Output the [x, y] coordinate of the center of the cell containing the given text.  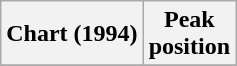
Peakposition [189, 34]
Chart (1994) [72, 34]
